Identify which cell holds the provided text, then report its (X, Y) central coordinate. 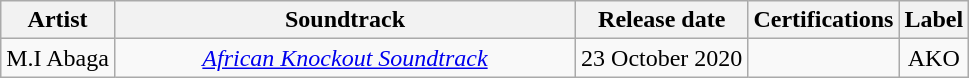
AKO (934, 58)
Certifications (824, 20)
Artist (58, 20)
Release date (662, 20)
Label (934, 20)
23 October 2020 (662, 58)
M.I Abaga (58, 58)
African Knockout Soundtrack (344, 58)
Soundtrack (344, 20)
